Return the (x, y) coordinate for the center point of the cell that contains the specified text.  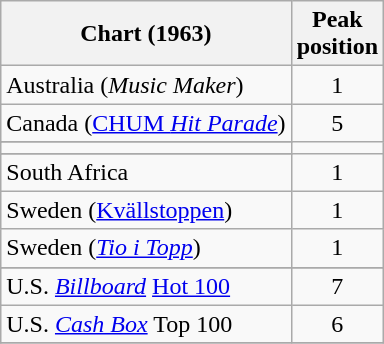
Chart (1963) (146, 34)
5 (337, 123)
U.S. Billboard Hot 100 (146, 286)
Australia (Music Maker) (146, 85)
U.S. Cash Box Top 100 (146, 324)
Sweden (Kvällstoppen) (146, 210)
7 (337, 286)
South Africa (146, 172)
Sweden (Tio i Topp) (146, 248)
Canada (CHUM Hit Parade) (146, 123)
6 (337, 324)
Peakposition (337, 34)
